Extract the (X, Y) coordinate from the center of the cell holding the provided text.  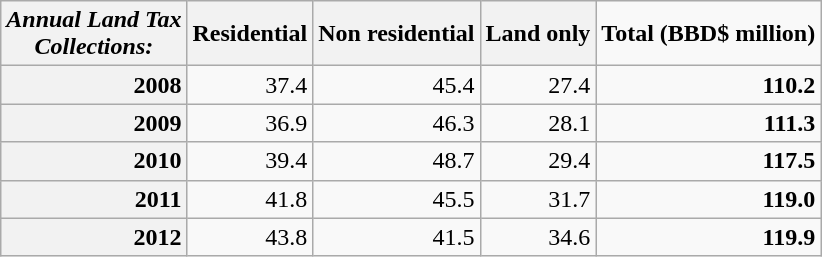
46.3 (396, 123)
Total (BBD$ million) (708, 34)
119.0 (708, 199)
2012 (94, 237)
2008 (94, 85)
37.4 (250, 85)
2010 (94, 161)
39.4 (250, 161)
27.4 (538, 85)
31.7 (538, 199)
29.4 (538, 161)
2011 (94, 199)
Annual Land TaxCollections: (94, 34)
48.7 (396, 161)
Land only (538, 34)
110.2 (708, 85)
119.9 (708, 237)
43.8 (250, 237)
36.9 (250, 123)
34.6 (538, 237)
45.4 (396, 85)
111.3 (708, 123)
Residential (250, 34)
28.1 (538, 123)
Non residential (396, 34)
45.5 (396, 199)
41.8 (250, 199)
41.5 (396, 237)
117.5 (708, 161)
2009 (94, 123)
